From the cell containing the given text, extract its center point as (X, Y) coordinate. 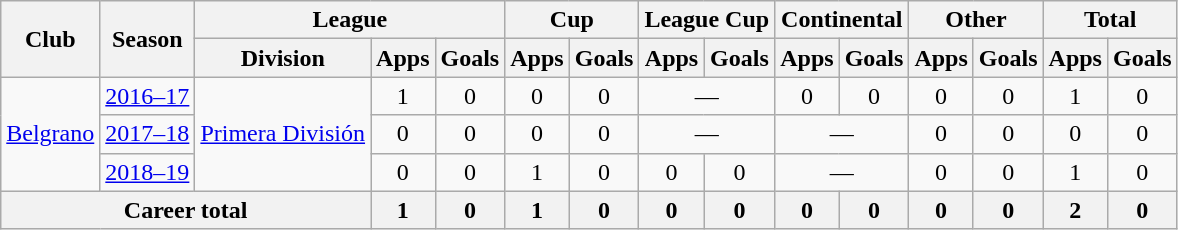
Belgrano (50, 134)
Primera División (283, 134)
League (350, 20)
Cup (572, 20)
Season (148, 39)
Club (50, 39)
League Cup (707, 20)
Other (976, 20)
Continental (842, 20)
2018–19 (148, 172)
Division (283, 58)
2017–18 (148, 134)
Career total (186, 210)
2016–17 (148, 96)
2 (1075, 210)
Total (1110, 20)
